Return [x, y] of the center of cell containing provided text 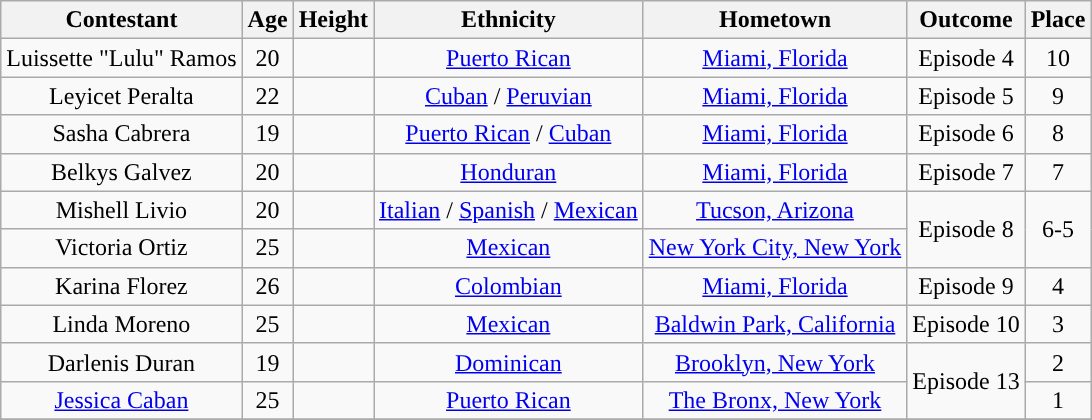
Age [268, 20]
Jessica Caban [122, 400]
Leyicet Peralta [122, 96]
Episode 7 [966, 172]
Cuban / Peruvian [509, 96]
Episode 10 [966, 324]
9 [1058, 96]
Italian / Spanish / Mexican [509, 210]
Darlenis Duran [122, 362]
6-5 [1058, 229]
3 [1058, 324]
Place [1058, 20]
Height [333, 20]
1 [1058, 400]
Dominican [509, 362]
7 [1058, 172]
Colombian [509, 286]
Brooklyn, New York [775, 362]
Sasha Cabrera [122, 134]
Contestant [122, 20]
Episode 6 [966, 134]
Puerto Rican / Cuban [509, 134]
Hometown [775, 20]
22 [268, 96]
Karina Florez [122, 286]
Linda Moreno [122, 324]
Ethnicity [509, 20]
Victoria Ortiz [122, 248]
Tucson, Arizona [775, 210]
Honduran [509, 172]
8 [1058, 134]
Luissette "Lulu" Ramos [122, 58]
Baldwin Park, California [775, 324]
26 [268, 286]
4 [1058, 286]
The Bronx, New York [775, 400]
Episode 8 [966, 229]
Episode 4 [966, 58]
Outcome [966, 20]
Belkys Galvez [122, 172]
New York City, New York [775, 248]
2 [1058, 362]
Episode 9 [966, 286]
Mishell Livio [122, 210]
Episode 13 [966, 381]
Episode 5 [966, 96]
10 [1058, 58]
